Detect which cell encompasses the target text, then output its [X, Y] center coordinate. 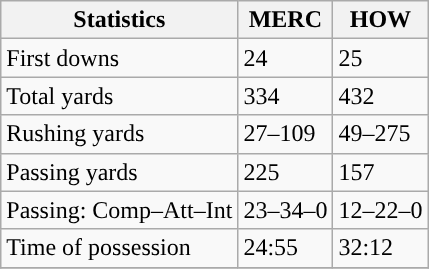
Total yards [120, 96]
157 [380, 172]
MERC [286, 20]
12–22–0 [380, 210]
Passing yards [120, 172]
HOW [380, 20]
First downs [120, 58]
32:12 [380, 248]
49–275 [380, 134]
Rushing yards [120, 134]
24 [286, 58]
25 [380, 58]
Statistics [120, 20]
Time of possession [120, 248]
23–34–0 [286, 210]
Passing: Comp–Att–Int [120, 210]
225 [286, 172]
27–109 [286, 134]
334 [286, 96]
24:55 [286, 248]
432 [380, 96]
